Pinpoint the cell where the given text exists, returning its (X, Y) midpoint coordinate. 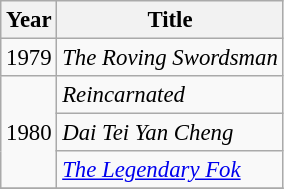
Dai Tei Yan Cheng (170, 133)
Reincarnated (170, 95)
Title (170, 20)
The Roving Swordsman (170, 58)
Year (29, 20)
1979 (29, 58)
1980 (29, 132)
The Legendary Fok (170, 170)
